From the cell containing the given text, extract its center point as (x, y) coordinate. 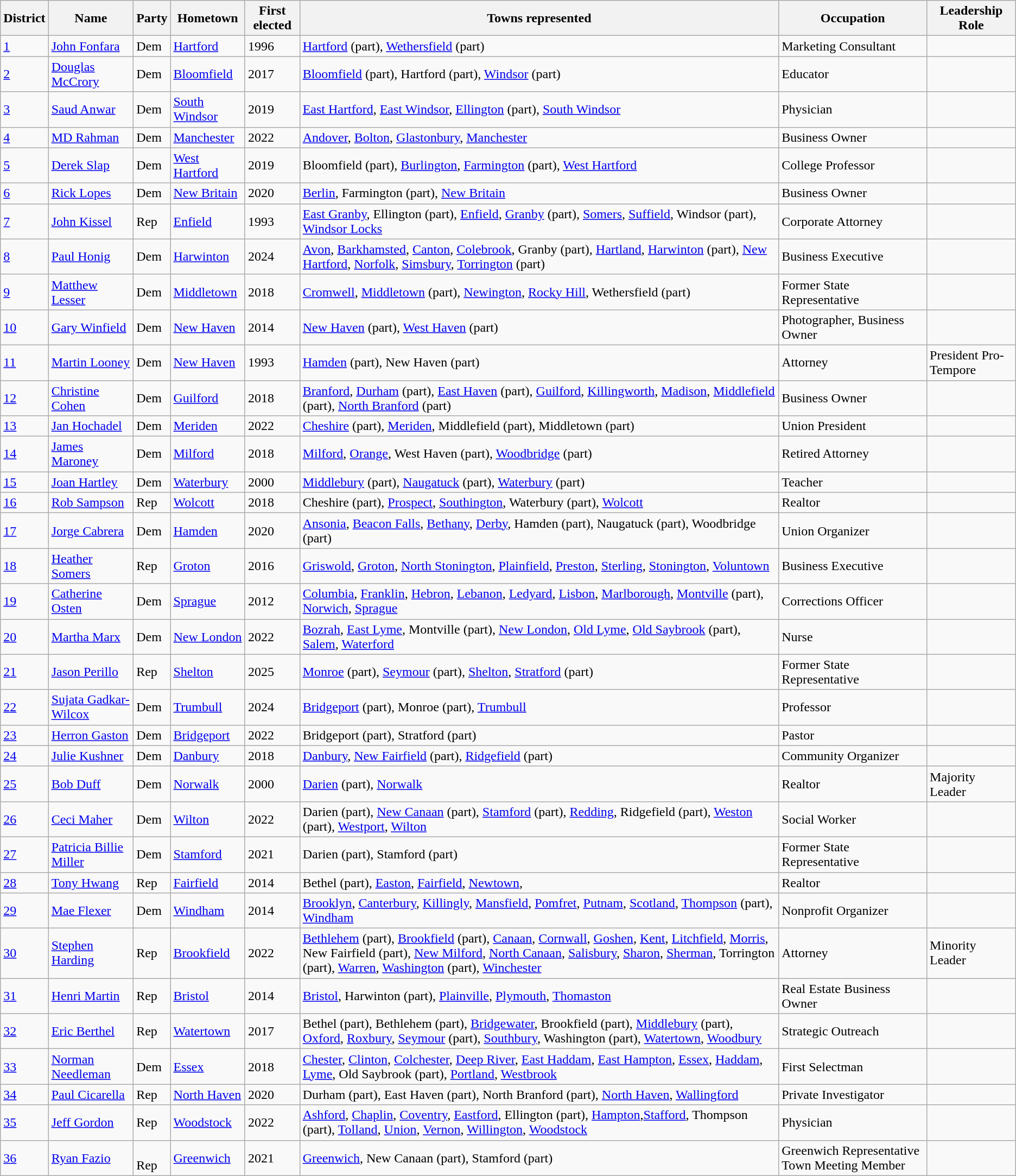
33 (24, 1066)
Occupation (853, 18)
Darien (part), Norwalk (539, 784)
Berlin, Farmington (part), New Britain (539, 193)
Stamford (207, 855)
Herron Gaston (91, 735)
Wilton (207, 819)
Meriden (207, 426)
Watertown (207, 1032)
Greenwich, New Canaan (part), Stamford (part) (539, 1158)
24 (24, 756)
North Haven (207, 1095)
First Selectman (853, 1066)
Hamden (207, 531)
Sprague (207, 602)
Union Organizer (853, 531)
13 (24, 426)
Andover, Bolton, Glastonbury, Manchester (539, 137)
Real Estate Business Owner (853, 996)
Douglas McCrory (91, 74)
Brooklyn, Canterbury, Killingly, Mansfield, Pomfret, Putnam, Scotland, Thompson (part), Windham (539, 911)
Jan Hochadel (91, 426)
32 (24, 1032)
18 (24, 566)
Henri Martin (91, 996)
Brookfield (207, 953)
Stephen Harding (91, 953)
Christine Cohen (91, 397)
Hartford (part), Wethersfield (part) (539, 46)
27 (24, 855)
Bridgeport (207, 735)
11 (24, 363)
Private Investigator (853, 1095)
West Hartford (207, 165)
Guilford (207, 397)
Rob Sampson (91, 503)
Windham (207, 911)
Julie Kushner (91, 756)
Tony Hwang (91, 882)
Photographer, Business Owner (853, 327)
Party (152, 18)
22 (24, 707)
Cheshire (part), Meriden, Middlefield (part), Middletown (part) (539, 426)
3 (24, 110)
First elected (272, 18)
Pastor (853, 735)
Bloomfield (part), Hartford (part), Windsor (part) (539, 74)
East Hartford, East Windsor, Ellington (part), South Windsor (539, 110)
Professor (853, 707)
34 (24, 1095)
17 (24, 531)
Manchester (207, 137)
Hartford (207, 46)
2025 (272, 672)
5 (24, 165)
Saud Anwar (91, 110)
Bozrah, East Lyme, Montville (part), New London, Old Lyme, Old Saybrook (part), Salem, Waterford (539, 636)
Retired Attorney (853, 454)
Greenwich (207, 1158)
8 (24, 256)
Bristol (207, 996)
20 (24, 636)
29 (24, 911)
Bristol, Harwinton (part), Plainville, Plymouth, Thomaston (539, 996)
35 (24, 1123)
Avon, Barkhamsted, Canton, Colebrook, Granby (part), Hartland, Harwinton (part), New Hartford, Norfolk, Simsbury, Torrington (part) (539, 256)
Leadership Role (971, 18)
Corrections Officer (853, 602)
6 (24, 193)
Darien (part), New Canaan (part), Stamford (part), Redding, Ridgefield (part), Weston (part), Westport, Wilton (539, 819)
Jason Perillo (91, 672)
Martin Looney (91, 363)
Norwalk (207, 784)
7 (24, 222)
Marketing Consultant (853, 46)
MD Rahman (91, 137)
John Kissel (91, 222)
Enfield (207, 222)
President Pro-Tempore (971, 363)
East Granby, Ellington (part), Enfield, Granby (part), Somers, Suffield, Windsor (part), Windsor Locks (539, 222)
Bridgeport (part), Stratford (part) (539, 735)
Chester, Clinton, Colchester, Deep River, East Haddam, East Hampton, Essex, Haddam, Lyme, Old Saybrook (part), Portland, Westbrook (539, 1066)
Strategic Outreach (853, 1032)
30 (24, 953)
10 (24, 327)
Shelton (207, 672)
Bethel (part), Easton, Fairfield, Newtown, (539, 882)
Eric Berthel (91, 1032)
Community Organizer (853, 756)
4 (24, 137)
Hamden (part), New Haven (part) (539, 363)
Gary Winfield (91, 327)
Corporate Attorney (853, 222)
2 (24, 74)
Bridgeport (part), Monroe (part), Trumbull (539, 707)
Greenwich Representative Town Meeting Member (853, 1158)
28 (24, 882)
Columbia, Franklin, Hebron, Lebanon, Ledyard, Lisbon, Marlborough, Montville (part), Norwich, Sprague (539, 602)
Bob Duff (91, 784)
Woodstock (207, 1123)
New Haven (part), West Haven (part) (539, 327)
Ansonia, Beacon Falls, Bethany, Derby, Hamden (part), Naugatuck (part), Woodbridge (part) (539, 531)
1996 (272, 46)
New London (207, 636)
Danbury, New Fairfield (part), Ridgefield (part) (539, 756)
Majority Leader (971, 784)
Milford (207, 454)
Hometown (207, 18)
Cromwell, Middletown (part), Newington, Rocky Hill, Wethersfield (part) (539, 292)
South Windsor (207, 110)
John Fonfara (91, 46)
14 (24, 454)
Norman Needleman (91, 1066)
Union President (853, 426)
Ashford, Chaplin, Coventry, Eastford, Ellington (part), Hampton,Stafford, Thompson (part), Tolland, Union, Vernon, Willington, Woodstock (539, 1123)
12 (24, 397)
36 (24, 1158)
College Professor (853, 165)
Middletown (207, 292)
Sujata Gadkar-Wilcox (91, 707)
Cheshire (part), Prospect, Southington, Waterbury (part), Wolcott (539, 503)
Paul Honig (91, 256)
31 (24, 996)
Mae Flexer (91, 911)
Harwinton (207, 256)
Nonprofit Organizer (853, 911)
Rick Lopes (91, 193)
19 (24, 602)
Essex (207, 1066)
Heather Somers (91, 566)
Nurse (853, 636)
Wolcott (207, 503)
Name (91, 18)
Ryan Fazio (91, 1158)
Monroe (part), Seymour (part), Shelton, Stratford (part) (539, 672)
2012 (272, 602)
Matthew Lesser (91, 292)
1 (24, 46)
Waterbury (207, 482)
15 (24, 482)
25 (24, 784)
Bloomfield (part), Burlington, Farmington (part), West Hartford (539, 165)
Educator (853, 74)
26 (24, 819)
Martha Marx (91, 636)
16 (24, 503)
Danbury (207, 756)
Derek Slap (91, 165)
Groton (207, 566)
Durham (part), East Haven (part), North Branford (part), North Haven, Wallingford (539, 1095)
23 (24, 735)
2016 (272, 566)
Towns represented (539, 18)
Paul Cicarella (91, 1095)
James Maroney (91, 454)
9 (24, 292)
Minority Leader (971, 953)
Trumbull (207, 707)
Social Worker (853, 819)
Middlebury (part), Naugatuck (part), Waterbury (part) (539, 482)
Griswold, Groton, North Stonington, Plainfield, Preston, Sterling, Stonington, Voluntown (539, 566)
Fairfield (207, 882)
Jeff Gordon (91, 1123)
District (24, 18)
New Britain (207, 193)
Milford, Orange, West Haven (part), Woodbridge (part) (539, 454)
Catherine Osten (91, 602)
Branford, Durham (part), East Haven (part), Guilford, Killingworth, Madison, Middlefield (part), North Branford (part) (539, 397)
Bloomfield (207, 74)
Ceci Maher (91, 819)
Darien (part), Stamford (part) (539, 855)
21 (24, 672)
Jorge Cabrera (91, 531)
Patricia Billie Miller (91, 855)
Teacher (853, 482)
Joan Hartley (91, 482)
